Pinpoint the cell where the given text exists, returning its [x, y] midpoint coordinate. 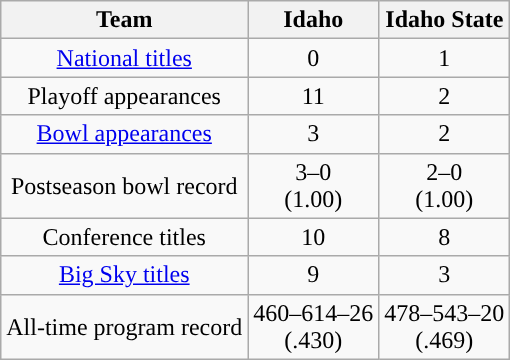
8 [444, 237]
11 [314, 96]
9 [314, 275]
3–0(1.00) [314, 186]
460–614–26(.430) [314, 326]
All-time program record [124, 326]
1 [444, 58]
Big Sky titles [124, 275]
478–543–20(.469) [444, 326]
National titles [124, 58]
Postseason bowl record [124, 186]
Conference titles [124, 237]
Bowl appearances [124, 134]
Idaho [314, 20]
Playoff appearances [124, 96]
0 [314, 58]
Idaho State [444, 20]
2–0(1.00) [444, 186]
Team [124, 20]
10 [314, 237]
